For the text-containing cell, return its midpoint in [x, y] coordinate format. 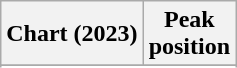
Chart (2023) [72, 34]
Peakposition [189, 34]
